Return the [X, Y] coordinate for the center point of the cell that contains the specified text.  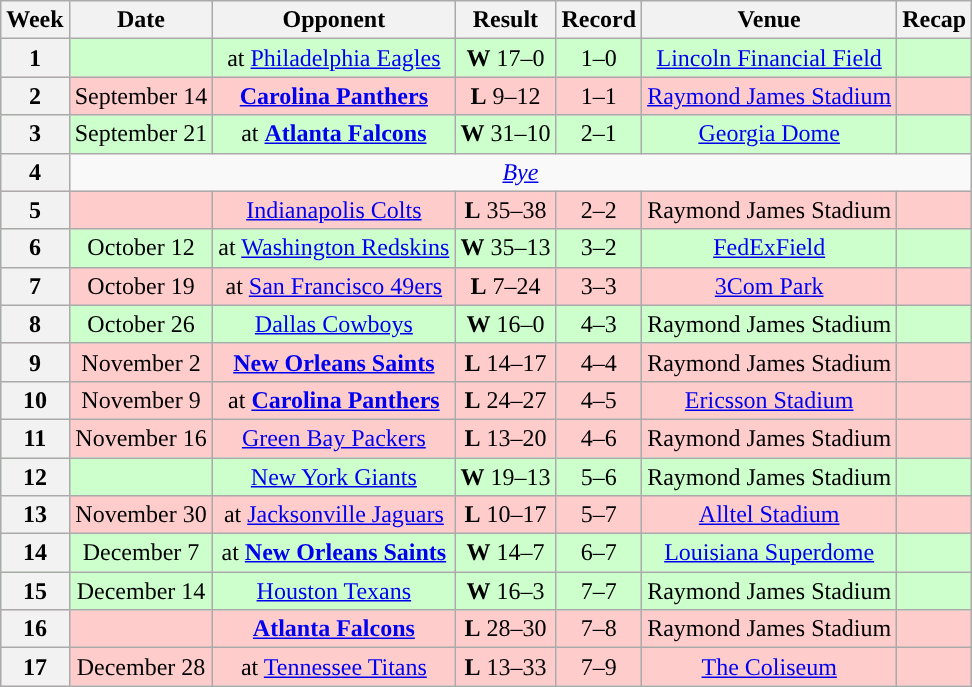
at Atlanta Falcons [334, 134]
Recap [934, 20]
5–6 [599, 477]
13 [35, 515]
New York Giants [334, 477]
W 17–0 [506, 58]
L 24–27 [506, 400]
17 [35, 667]
Houston Texans [334, 591]
2 [35, 96]
Green Bay Packers [334, 438]
Atlanta Falcons [334, 629]
W 16–0 [506, 324]
FedExField [770, 248]
12 [35, 477]
3Com Park [770, 286]
1–1 [599, 96]
October 26 [141, 324]
at San Francisco 49ers [334, 286]
4–3 [599, 324]
November 2 [141, 362]
November 9 [141, 400]
at Carolina Panthers [334, 400]
October 19 [141, 286]
W 19–13 [506, 477]
W 14–7 [506, 553]
9 [35, 362]
L 9–12 [506, 96]
Date [141, 20]
10 [35, 400]
7–8 [599, 629]
L 13–20 [506, 438]
at Tennessee Titans [334, 667]
15 [35, 591]
3 [35, 134]
Carolina Panthers [334, 96]
December 7 [141, 553]
Dallas Cowboys [334, 324]
4 [35, 172]
5 [35, 210]
7–7 [599, 591]
2–1 [599, 134]
2–2 [599, 210]
W 31–10 [506, 134]
Result [506, 20]
New Orleans Saints [334, 362]
Record [599, 20]
September 21 [141, 134]
16 [35, 629]
Louisiana Superdome [770, 553]
November 30 [141, 515]
11 [35, 438]
at Philadelphia Eagles [334, 58]
Opponent [334, 20]
September 14 [141, 96]
6 [35, 248]
L 7–24 [506, 286]
5–7 [599, 515]
6–7 [599, 553]
8 [35, 324]
Indianapolis Colts [334, 210]
December 14 [141, 591]
L 14–17 [506, 362]
L 28–30 [506, 629]
December 28 [141, 667]
at Washington Redskins [334, 248]
Alltel Stadium [770, 515]
October 12 [141, 248]
1–0 [599, 58]
Georgia Dome [770, 134]
L 10–17 [506, 515]
L 35–38 [506, 210]
7–9 [599, 667]
4–4 [599, 362]
The Coliseum [770, 667]
W 16–3 [506, 591]
W 35–13 [506, 248]
at Jacksonville Jaguars [334, 515]
14 [35, 553]
3–2 [599, 248]
November 16 [141, 438]
7 [35, 286]
3–3 [599, 286]
Ericsson Stadium [770, 400]
4–6 [599, 438]
1 [35, 58]
Bye [520, 172]
4–5 [599, 400]
Week [35, 20]
L 13–33 [506, 667]
Lincoln Financial Field [770, 58]
at New Orleans Saints [334, 553]
Venue [770, 20]
